For the text-containing cell, return its midpoint in (x, y) coordinate format. 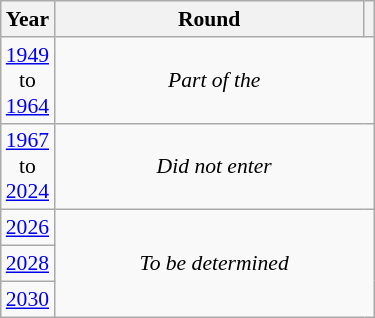
1949to1964 (28, 80)
2030 (28, 299)
Round (209, 19)
To be determined (214, 264)
Did not enter (214, 166)
2026 (28, 228)
2028 (28, 264)
Part of the (214, 80)
1967to2024 (28, 166)
Year (28, 19)
